Provide the (X, Y) coordinate of the cell's center where the given text is located.  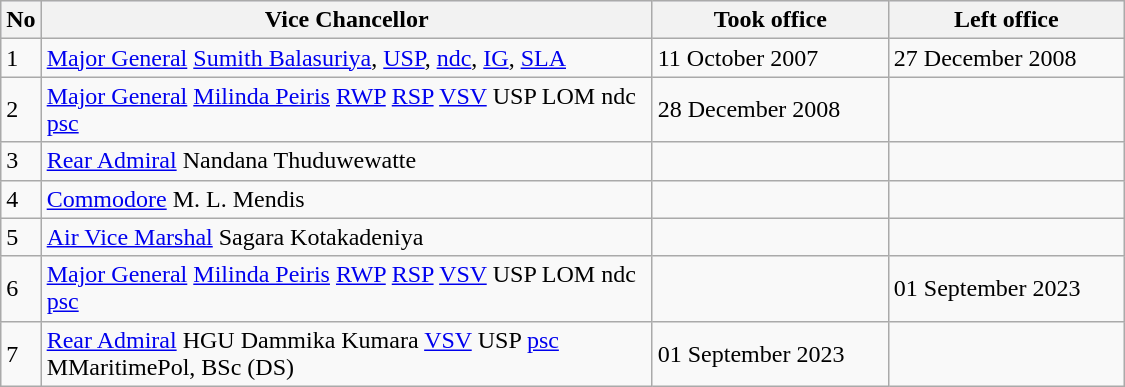
Major General Sumith Balasuriya, USP, ndc, IG, SLA (346, 58)
Air Vice Marshal Sagara Kotakadeniya (346, 237)
Rear Admiral HGU Dammika Kumara VSV USP psc MMaritimePol, BSc (DS) (346, 354)
Took office (770, 20)
2 (21, 110)
7 (21, 354)
28 December 2008 (770, 110)
27 December 2008 (1006, 58)
4 (21, 199)
6 (21, 288)
Vice Chancellor (346, 20)
Left office (1006, 20)
No (21, 20)
11 October 2007 (770, 58)
1 (21, 58)
Rear Admiral Nandana Thuduwewatte (346, 161)
Commodore M. L. Mendis (346, 199)
3 (21, 161)
5 (21, 237)
